Locate the cell with the specified text and output its [x, y] center coordinate. 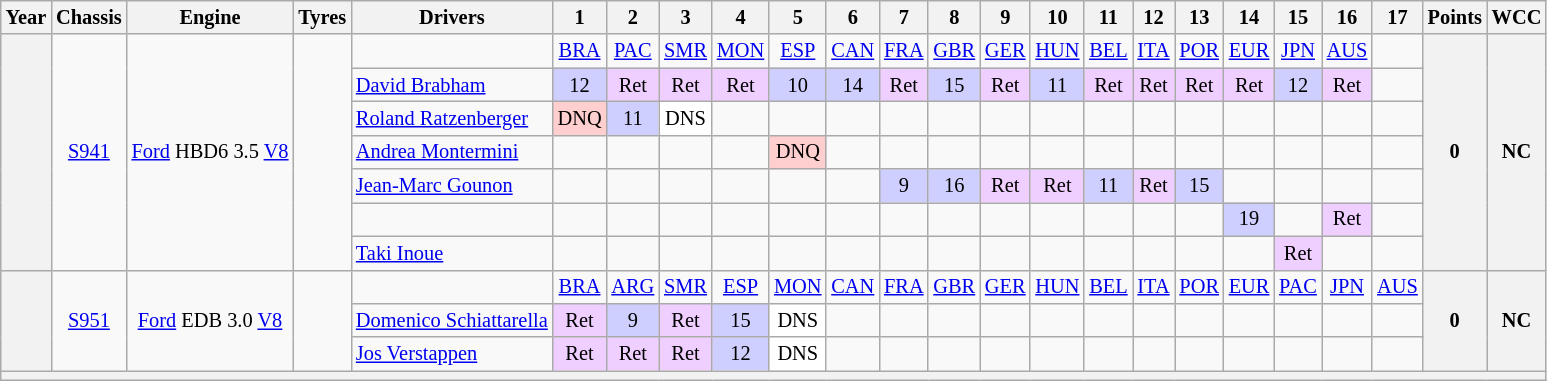
1 [580, 17]
Domenico Schiattarella [452, 320]
Engine [210, 17]
ARG [632, 287]
8 [954, 17]
Roland Ratzenberger [452, 118]
4 [740, 17]
Taki Inoue [452, 253]
13 [1198, 17]
David Brabham [452, 85]
Jean-Marc Gounon [452, 186]
5 [798, 17]
6 [852, 17]
3 [686, 17]
WCC [1517, 17]
2 [632, 17]
Points [1455, 17]
S951 [88, 320]
19 [1249, 219]
Drivers [452, 17]
Chassis [88, 17]
S941 [88, 152]
Andrea Montermini [452, 152]
Ford HBD6 3.5 V8 [210, 152]
7 [904, 17]
Jos Verstappen [452, 354]
Ford EDB 3.0 V8 [210, 320]
Tyres [322, 17]
Year [26, 17]
17 [1397, 17]
